Identify which cell holds the provided text, then report its [x, y] central coordinate. 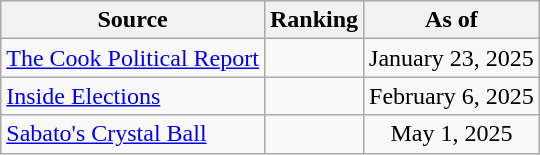
Source [133, 20]
February 6, 2025 [452, 96]
January 23, 2025 [452, 58]
Inside Elections [133, 96]
Sabato's Crystal Ball [133, 134]
May 1, 2025 [452, 134]
The Cook Political Report [133, 58]
As of [452, 20]
Ranking [314, 20]
